From the cell containing the given text, extract its center point as (X, Y) coordinate. 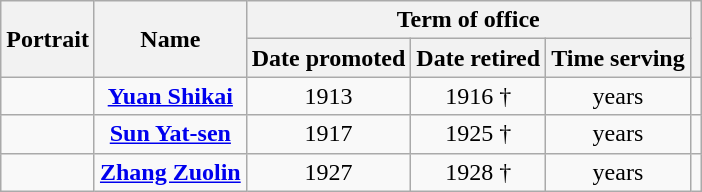
Yuan Shikai (170, 96)
Date retired (478, 58)
Name (170, 39)
1925 † (478, 134)
Term of office (468, 20)
1917 (328, 134)
Portrait (48, 39)
1913 (328, 96)
Sun Yat-sen (170, 134)
Zhang Zuolin (170, 172)
1916 † (478, 96)
1927 (328, 172)
Date promoted (328, 58)
1928 † (478, 172)
Time serving (618, 58)
